Extract the (x, y) coordinate from the center of the cell holding the provided text.  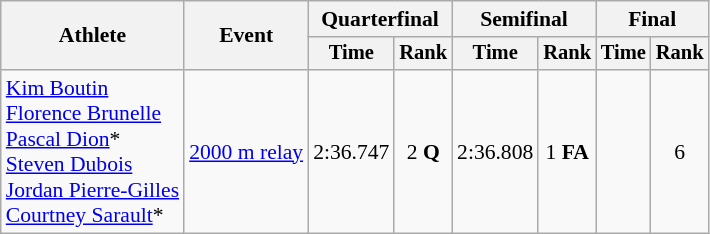
Quarterfinal (380, 19)
Semifinal (524, 19)
Event (246, 36)
Athlete (92, 36)
6 (680, 152)
2 Q (423, 152)
2:36.808 (495, 152)
2000 m relay (246, 152)
Kim BoutinFlorence BrunellePascal Dion*Steven DuboisJordan Pierre-GillesCourtney Sarault* (92, 152)
1 FA (567, 152)
2:36.747 (351, 152)
Final (652, 19)
